Capture the cell that displays the provided text and extract its [x, y] central coordinate. 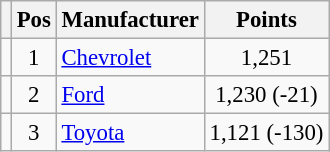
Manufacturer [130, 20]
Ford [130, 95]
Points [266, 20]
3 [34, 133]
Pos [34, 20]
1,230 (-21) [266, 95]
1,251 [266, 58]
2 [34, 95]
Chevrolet [130, 58]
1,121 (-130) [266, 133]
Toyota [130, 133]
1 [34, 58]
